Pinpoint the cell where the given text exists, returning its [x, y] midpoint coordinate. 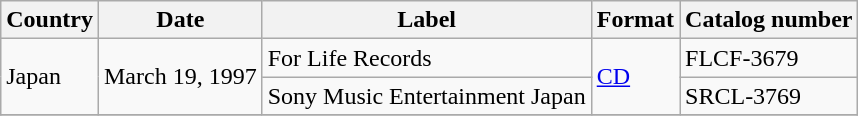
Sony Music Entertainment Japan [426, 96]
Label [426, 20]
Catalog number [769, 20]
Country [50, 20]
CD [635, 77]
Format [635, 20]
For Life Records [426, 58]
Date [180, 20]
FLCF-3679 [769, 58]
March 19, 1997 [180, 77]
SRCL-3769 [769, 96]
Japan [50, 77]
